Pinpoint the cell where the given text exists, returning its (x, y) midpoint coordinate. 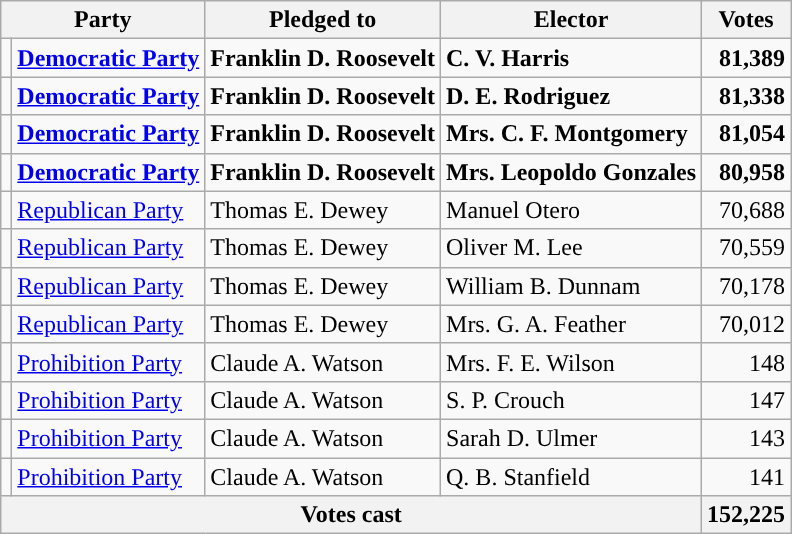
81,054 (746, 134)
70,178 (746, 286)
Sarah D. Ulmer (572, 438)
C. V. Harris (572, 58)
William B. Dunnam (572, 286)
Mrs. G. A. Feather (572, 324)
70,012 (746, 324)
148 (746, 362)
Oliver M. Lee (572, 248)
Votes (746, 20)
81,389 (746, 58)
141 (746, 477)
147 (746, 400)
Q. B. Stanfield (572, 477)
Mrs. C. F. Montgomery (572, 134)
81,338 (746, 96)
Mrs. Leopoldo Gonzales (572, 172)
Votes cast (352, 515)
S. P. Crouch (572, 400)
Pledged to (323, 20)
152,225 (746, 515)
Party (103, 20)
Manuel Otero (572, 210)
Elector (572, 20)
70,559 (746, 248)
143 (746, 438)
Mrs. F. E. Wilson (572, 362)
70,688 (746, 210)
80,958 (746, 172)
D. E. Rodriguez (572, 96)
